For the text-containing cell, return its midpoint in [X, Y] coordinate format. 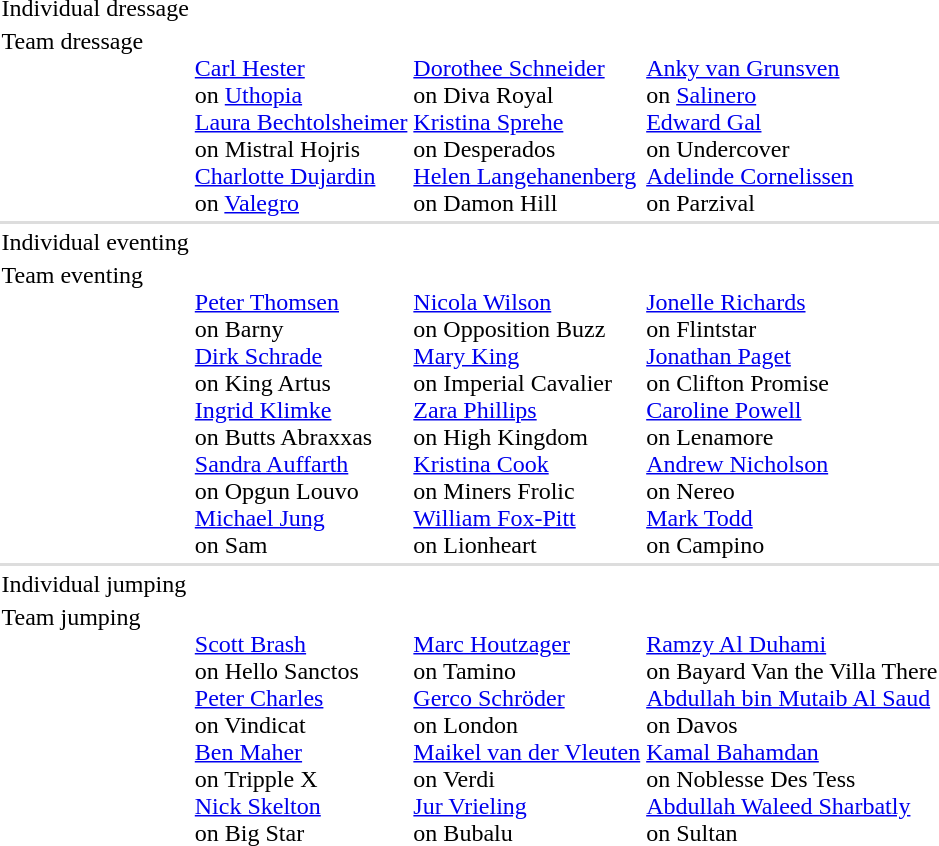
Team eventing [95, 410]
Jonelle Richards on FlintstarJonathan Paget on Clifton Promise Caroline Powell on LenamoreAndrew Nicholson on NereoMark Todd on Campino [792, 410]
Team dressage [95, 122]
Dorothee Schneider on Diva RoyalKristina Sprehe on DesperadosHelen Langehanenberg on Damon Hill [527, 122]
Anky van Grunsven on SalineroEdward Gal on UndercoverAdelinde Cornelissen on Parzival [792, 122]
Individual eventing [95, 242]
Individual jumping [95, 584]
Carl Hester on UthopiaLaura Bechtolsheimer on Mistral HojrisCharlotte Dujardin on Valegro [301, 122]
Peter Thomsen on BarnyDirk Schrade on King ArtusIngrid Klimke on Butts AbraxxasSandra Auffarth on Opgun LouvoMichael Jung on Sam [301, 410]
